Extract the (X, Y) coordinate from the center of the cell holding the provided text.  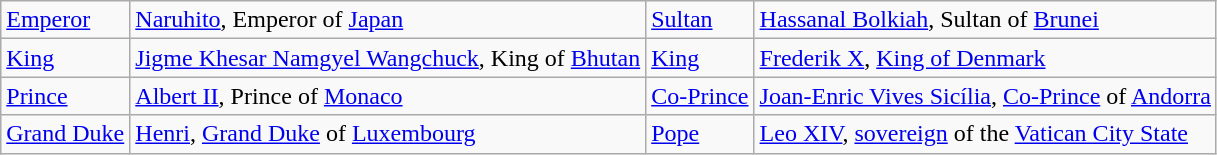
Co-Prince (700, 96)
Henri, Grand Duke of Luxembourg (388, 134)
Leo XIV, sovereign of the Vatican City State (985, 134)
Prince (66, 96)
Grand Duke (66, 134)
Frederik X, King of Denmark (985, 58)
Pope (700, 134)
Emperor (66, 20)
Joan-Enric Vives Sicília, Co-Prince of Andorra (985, 96)
Naruhito, Emperor of Japan (388, 20)
Albert II, Prince of Monaco (388, 96)
Sultan (700, 20)
Hassanal Bolkiah, Sultan of Brunei (985, 20)
Jigme Khesar Namgyel Wangchuck, King of Bhutan (388, 58)
